Find where the given text appears and provide that cell's center as (x, y) coordinate. 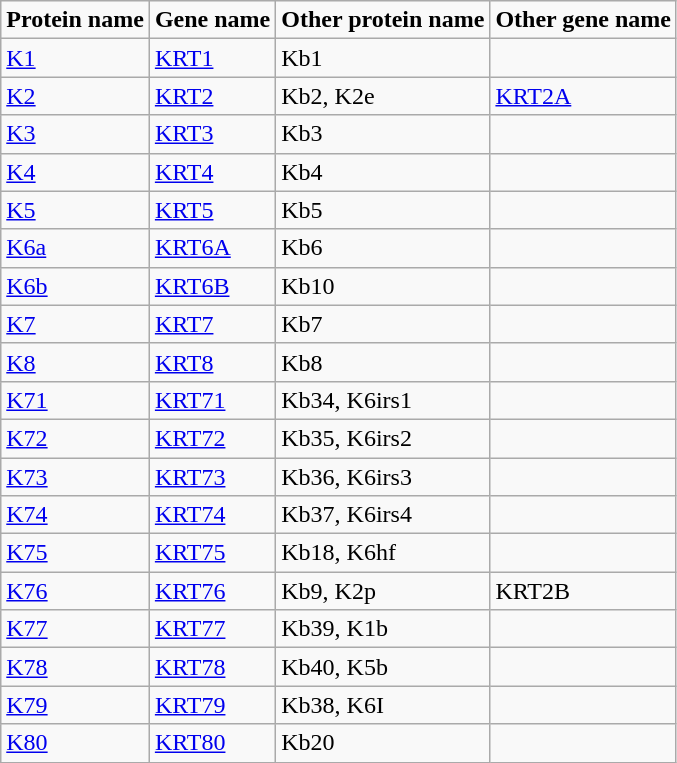
KRT80 (212, 743)
KRT6A (212, 248)
Kb5 (383, 210)
Kb34, K6irs1 (383, 400)
Kb4 (383, 172)
K80 (76, 743)
Kb8 (383, 362)
K6b (76, 286)
KRT71 (212, 400)
KRT76 (212, 591)
K3 (76, 134)
K8 (76, 362)
K77 (76, 629)
KRT1 (212, 58)
K1 (76, 58)
K75 (76, 553)
K4 (76, 172)
K71 (76, 400)
KRT4 (212, 172)
KRT7 (212, 324)
K74 (76, 515)
Protein name (76, 20)
KRT8 (212, 362)
Kb9, K2p (383, 591)
KRT74 (212, 515)
K73 (76, 477)
Kb1 (383, 58)
KRT75 (212, 553)
KRT5 (212, 210)
KRT6B (212, 286)
Kb2, K2e (383, 96)
K6a (76, 248)
Kb37, K6irs4 (383, 515)
KRT79 (212, 705)
Kb39, K1b (383, 629)
Other gene name (584, 20)
Kb7 (383, 324)
Kb3 (383, 134)
Kb18, K6hf (383, 553)
Kb20 (383, 743)
Other protein name (383, 20)
KRT2B (584, 591)
K76 (76, 591)
KRT78 (212, 667)
K5 (76, 210)
K2 (76, 96)
KRT2A (584, 96)
Gene name (212, 20)
Kb38, K6I (383, 705)
K7 (76, 324)
K72 (76, 438)
KRT3 (212, 134)
Kb36, K6irs3 (383, 477)
KRT77 (212, 629)
KRT72 (212, 438)
K79 (76, 705)
K78 (76, 667)
KRT73 (212, 477)
KRT2 (212, 96)
Kb10 (383, 286)
Kb35, K6irs2 (383, 438)
Kb40, K5b (383, 667)
Kb6 (383, 248)
